Capture the cell that displays the provided text and extract its [x, y] central coordinate. 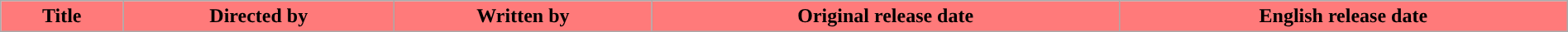
Written by [523, 16]
Original release date [885, 16]
English release date [1343, 16]
Directed by [259, 16]
Title [62, 16]
